Identify which cell holds the provided text, then report its (X, Y) central coordinate. 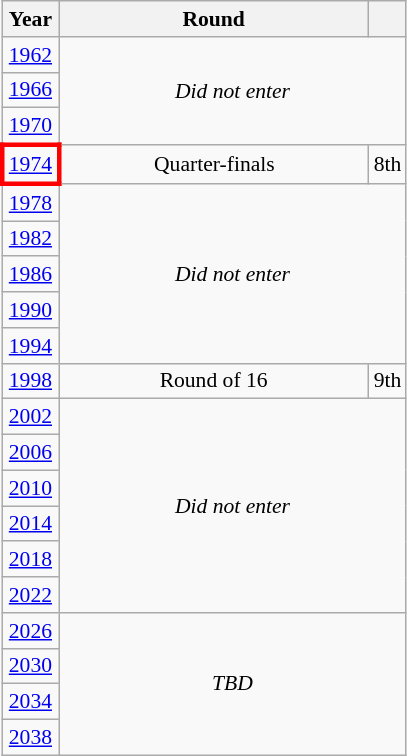
2018 (30, 560)
Round (214, 19)
1982 (30, 239)
TBD (233, 684)
1966 (30, 90)
9th (388, 381)
2034 (30, 702)
8th (388, 164)
1994 (30, 346)
1978 (30, 202)
2030 (30, 666)
1962 (30, 55)
1998 (30, 381)
2038 (30, 738)
2026 (30, 631)
Quarter-finals (214, 164)
2006 (30, 453)
1974 (30, 164)
1990 (30, 310)
2010 (30, 488)
1986 (30, 275)
2002 (30, 417)
2022 (30, 595)
1970 (30, 126)
Round of 16 (214, 381)
Year (30, 19)
2014 (30, 524)
